For the text-containing cell, return its midpoint in (X, Y) coordinate format. 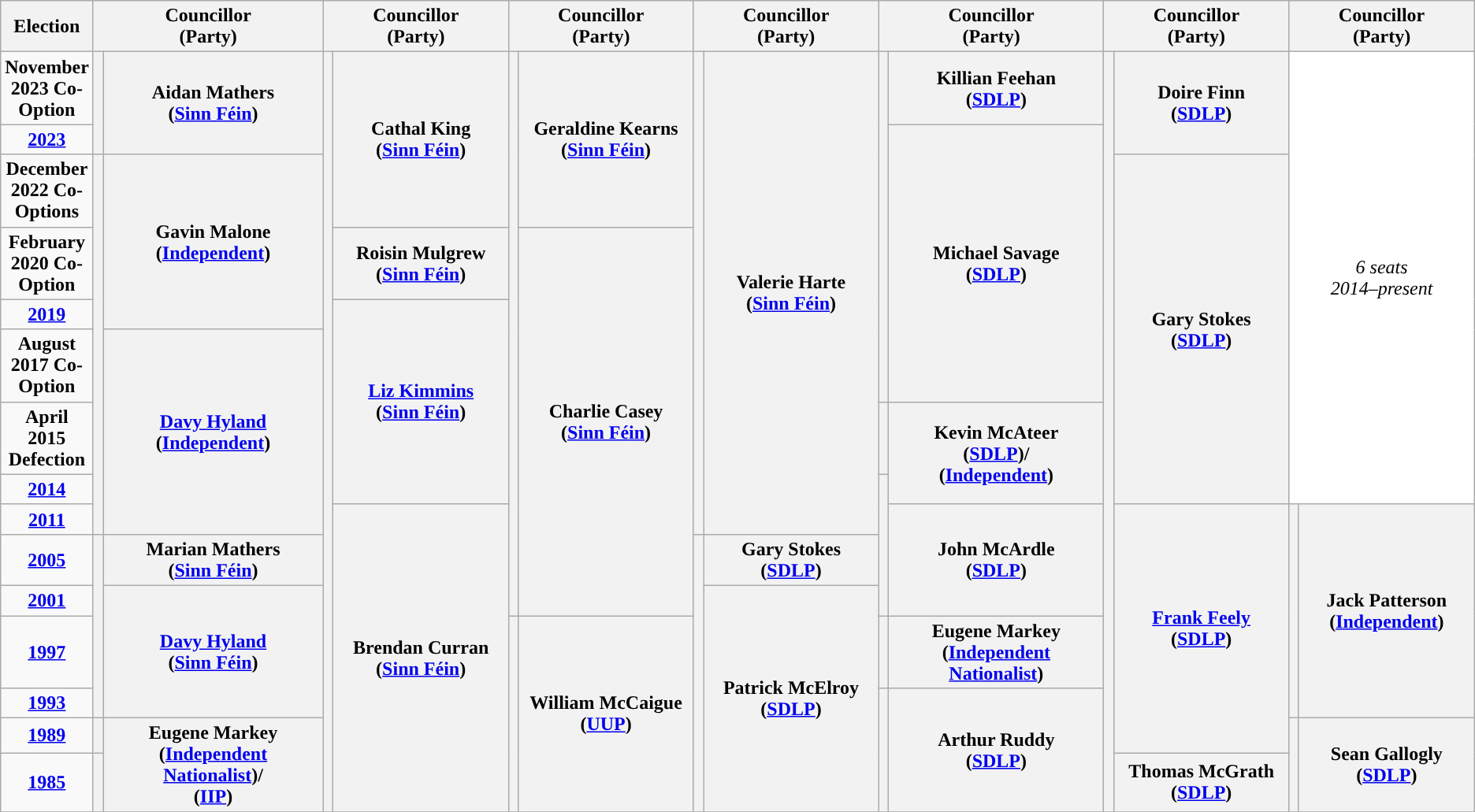
December 2022 Co-Options (47, 191)
Davy Hyland (Independent) (214, 432)
August 2017 Co-Option (47, 365)
Liz Kimmins (Sinn Féin) (421, 402)
Kevin McAteer (SDLP)/ (Independent) (996, 453)
Jack Patterson (Independent) (1387, 611)
Thomas McGrath (SDLP) (1202, 783)
Sean Gallogly (SDLP) (1387, 766)
William McCaigue (UUP) (606, 714)
Eugene Markey (Independent Nationalist) (996, 652)
Arthur Ruddy (SDLP) (996, 750)
Roisin Mulgrew (Sinn Féin) (421, 263)
Valerie Harte (Sinn Féin) (791, 293)
Aidan Mathers (Sinn Féin) (214, 103)
2014 (47, 489)
1993 (47, 703)
Charlie Casey (Sinn Féin) (606, 421)
Marian Mathers (Sinn Féin) (214, 559)
1997 (47, 652)
2011 (47, 519)
2023 (47, 139)
Election (47, 27)
Davy Hyland (Sinn Féin) (214, 651)
2001 (47, 600)
February 2020 Co-Option (47, 263)
Patrick McElroy (SDLP) (791, 698)
Brendan Curran (Sinn Féin) (421, 658)
Frank Feely (SDLP) (1202, 628)
Gavin Malone (Independent) (214, 242)
6 seats2014–present (1382, 278)
2019 (47, 314)
Cathal King (Sinn Féin) (421, 139)
John McArdle (SDLP) (996, 559)
2005 (47, 559)
Killian Feehan (SDLP) (996, 88)
Geraldine Kearns (Sinn Féin) (606, 139)
Michael Savage (SDLP) (996, 263)
November 2023 Co-Option (47, 88)
Eugene Markey (Independent Nationalist)/ (IIP) (214, 766)
1989 (47, 736)
April 2015 Defection (47, 438)
Doire Finn (SDLP) (1202, 103)
1985 (47, 783)
